Locate the cell with the specified text and output its (X, Y) center coordinate. 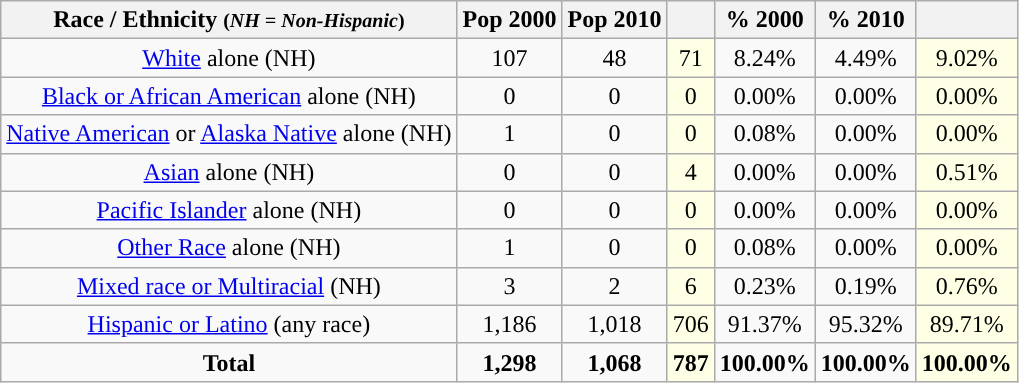
2 (614, 286)
0.23% (764, 286)
3 (510, 286)
% 2000 (764, 20)
9.02% (966, 58)
Race / Ethnicity (NH = Non-Hispanic) (229, 20)
Pacific Islander alone (NH) (229, 210)
8.24% (764, 58)
1,186 (510, 324)
706 (690, 324)
91.37% (764, 324)
Other Race alone (NH) (229, 248)
107 (510, 58)
1,018 (614, 324)
4 (690, 172)
71 (690, 58)
Pop 2000 (510, 20)
Black or African American alone (NH) (229, 96)
1,298 (510, 362)
6 (690, 286)
Hispanic or Latino (any race) (229, 324)
Asian alone (NH) (229, 172)
4.49% (866, 58)
0.19% (866, 286)
48 (614, 58)
% 2010 (866, 20)
Mixed race or Multiracial (NH) (229, 286)
0.51% (966, 172)
Native American or Alaska Native alone (NH) (229, 134)
89.71% (966, 324)
Pop 2010 (614, 20)
1,068 (614, 362)
787 (690, 362)
0.76% (966, 286)
White alone (NH) (229, 58)
95.32% (866, 324)
Total (229, 362)
